Determine the [x, y] coordinate at the center of the cell enclosing the given text.  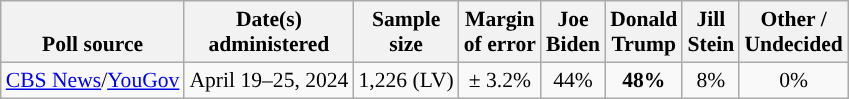
April 19–25, 2024 [268, 80]
1,226 (LV) [406, 80]
± 3.2% [500, 80]
Other /Undecided [793, 32]
Marginof error [500, 32]
Date(s)administered [268, 32]
Samplesize [406, 32]
DonaldTrump [644, 32]
Poll source [93, 32]
8% [710, 80]
JillStein [710, 32]
44% [573, 80]
0% [793, 80]
JoeBiden [573, 32]
48% [644, 80]
CBS News/YouGov [93, 80]
